Detect which cell encompasses the target text, then output its [x, y] center coordinate. 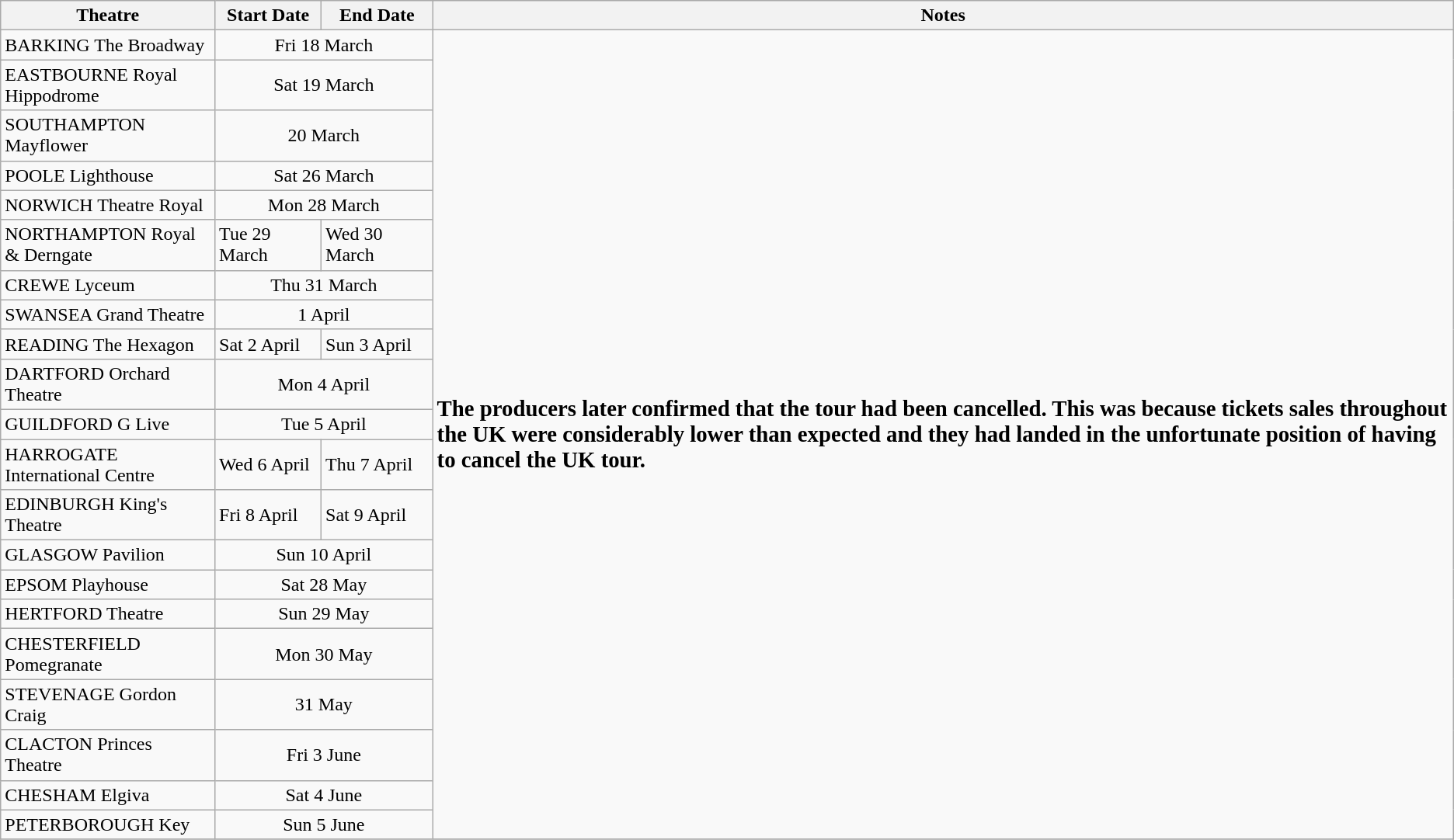
NORWICH Theatre Royal [108, 205]
Sun 10 April [325, 555]
Mon 4 April [325, 384]
EPSOM Playhouse [108, 585]
Fri 8 April [269, 515]
GUILDFORD G Live [108, 424]
Sat 26 March [325, 175]
Wed 6 April [269, 464]
Mon 30 May [325, 654]
Sat 4 June [325, 795]
SWANSEA Grand Theatre [108, 314]
End Date [377, 16]
Thu 31 March [325, 285]
Mon 28 March [325, 205]
CREWE Lyceum [108, 285]
Fri 3 June [325, 755]
Sun 3 April [377, 344]
STEVENAGE Gordon Craig [108, 705]
20 March [325, 135]
READING The Hexagon [108, 344]
Theatre [108, 16]
Thu 7 April [377, 464]
Sat 19 March [325, 85]
NORTHAMPTON Royal & Derngate [108, 245]
Fri 18 March [325, 45]
PETERBOROUGH Key [108, 824]
EASTBOURNE Royal Hippodrome [108, 85]
Tue 5 April [325, 424]
Sun 29 May [325, 614]
Notes [943, 16]
HERTFORD Theatre [108, 614]
31 May [325, 705]
Sat 9 April [377, 515]
Sun 5 June [325, 824]
Tue 29 March [269, 245]
CHESTERFIELD Pomegranate [108, 654]
Start Date [269, 16]
SOUTHAMPTON Mayflower [108, 135]
1 April [325, 314]
CLACTON Princes Theatre [108, 755]
CHESHAM Elgiva [108, 795]
Sat 28 May [325, 585]
BARKING The Broadway [108, 45]
Wed 30 March [377, 245]
Sat 2 April [269, 344]
GLASGOW Pavilion [108, 555]
HARROGATE International Centre [108, 464]
POOLE Lighthouse [108, 175]
EDINBURGH King's Theatre [108, 515]
DARTFORD Orchard Theatre [108, 384]
